Output the (x, y) coordinate of the center of the cell containing the given text.  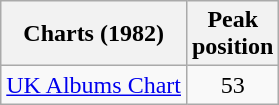
53 (232, 85)
Peakposition (232, 34)
UK Albums Chart (94, 85)
Charts (1982) (94, 34)
